Pinpoint the cell where the given text exists, returning its (x, y) midpoint coordinate. 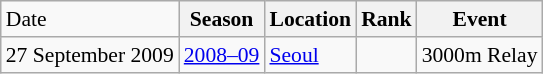
Season (222, 19)
Event (480, 19)
Date (90, 19)
3000m Relay (480, 55)
27 September 2009 (90, 55)
Rank (386, 19)
Location (310, 19)
2008–09 (222, 55)
Seoul (310, 55)
